Determine the [X, Y] coordinate at the center of the cell enclosing the given text.  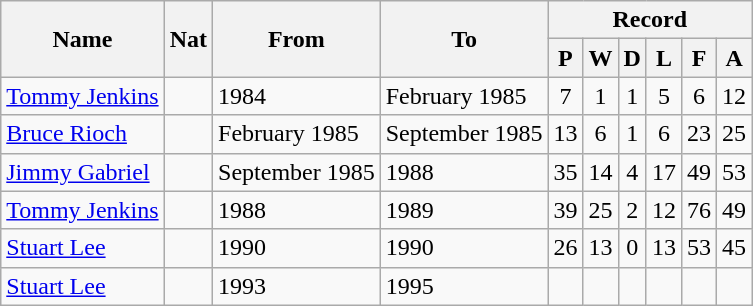
Record [650, 20]
Bruce Rioch [82, 134]
L [664, 58]
76 [700, 210]
Name [82, 39]
Nat [188, 39]
Jimmy Gabriel [82, 172]
A [734, 58]
1995 [464, 286]
4 [632, 172]
23 [700, 134]
F [700, 58]
7 [566, 96]
14 [600, 172]
45 [734, 248]
1993 [297, 286]
26 [566, 248]
17 [664, 172]
1989 [464, 210]
39 [566, 210]
35 [566, 172]
From [297, 39]
1984 [297, 96]
D [632, 58]
2 [632, 210]
0 [632, 248]
To [464, 39]
P [566, 58]
5 [664, 96]
W [600, 58]
